Detect which cell encompasses the target text, then output its (X, Y) center coordinate. 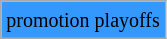
promotion playoffs (84, 20)
